Locate the cell with the specified text and output its [x, y] center coordinate. 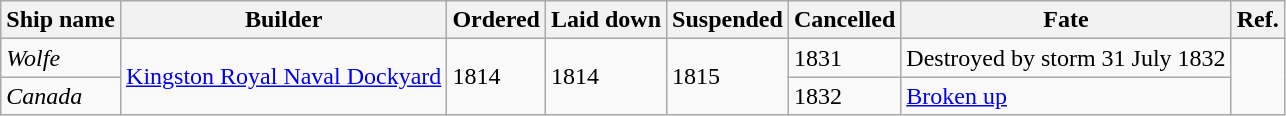
Fate [1066, 20]
1831 [844, 58]
1815 [728, 77]
Ship name [61, 20]
Builder [284, 20]
Wolfe [61, 58]
Ordered [496, 20]
Laid down [606, 20]
Destroyed by storm 31 July 1832 [1066, 58]
Broken up [1066, 96]
Canada [61, 96]
1832 [844, 96]
Kingston Royal Naval Dockyard [284, 77]
Suspended [728, 20]
Cancelled [844, 20]
Ref. [1258, 20]
